Provide the [x, y] coordinate of the cell's center where the given text is located.  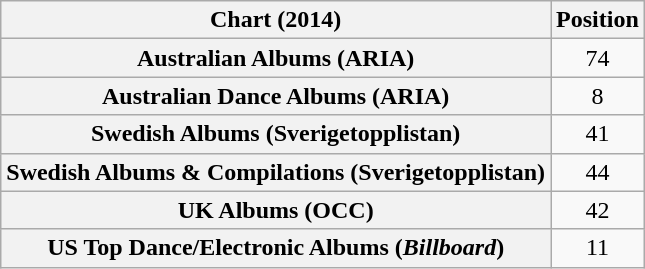
UK Albums (OCC) [276, 210]
Australian Dance Albums (ARIA) [276, 96]
Position [598, 20]
44 [598, 172]
Swedish Albums & Compilations (Sverigetopplistan) [276, 172]
Chart (2014) [276, 20]
US Top Dance/Electronic Albums (Billboard) [276, 248]
11 [598, 248]
74 [598, 58]
42 [598, 210]
Australian Albums (ARIA) [276, 58]
Swedish Albums (Sverigetopplistan) [276, 134]
41 [598, 134]
8 [598, 96]
